Return (X, Y) of the center of cell containing provided text 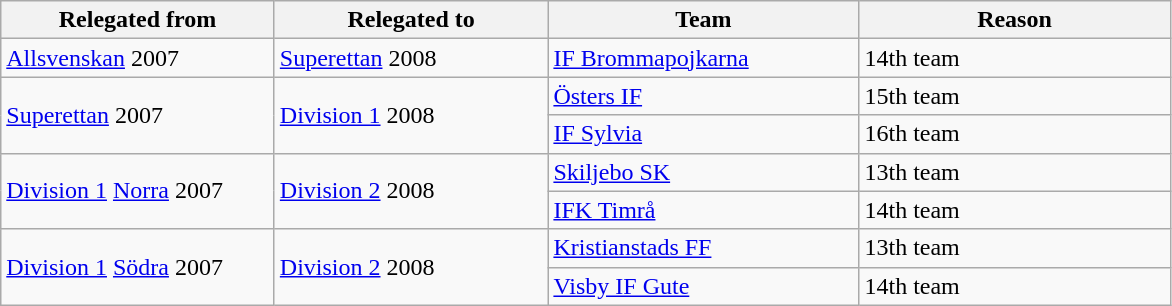
16th team (1014, 134)
Superettan 2007 (138, 115)
Relegated to (411, 20)
Reason (1014, 20)
IF Sylvia (704, 134)
Superettan 2008 (411, 58)
Relegated from (138, 20)
Allsvenskan 2007 (138, 58)
IFK Timrå (704, 210)
Skiljebo SK (704, 172)
Division 1 Södra 2007 (138, 267)
Visby IF Gute (704, 286)
IF Brommapojkarna (704, 58)
Division 1 Norra 2007 (138, 191)
Kristianstads FF (704, 248)
Team (704, 20)
15th team (1014, 96)
Östers IF (704, 96)
Division 1 2008 (411, 115)
